Search for the cell housing the specified text and yield its (X, Y) center coordinate. 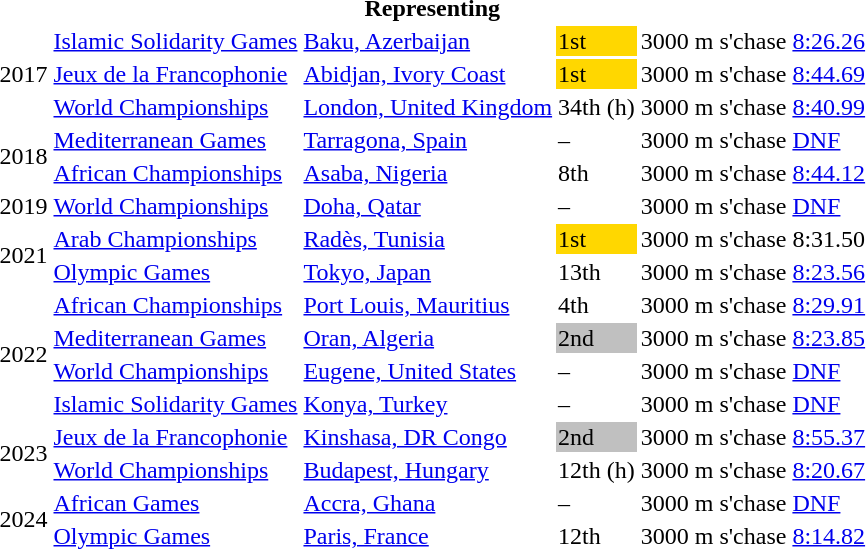
Arab Championships (176, 239)
Eugene, United States (428, 371)
Olympic Games (176, 272)
34th (h) (597, 107)
Kinshasa, DR Congo (428, 437)
Doha, Qatar (428, 206)
Asaba, Nigeria (428, 173)
African Games (176, 503)
London, United Kingdom (428, 107)
13th (597, 272)
4th (597, 305)
Accra, Ghana (428, 503)
Radès, Tunisia (428, 239)
Tokyo, Japan (428, 272)
Tarragona, Spain (428, 140)
8th (597, 173)
Budapest, Hungary (428, 470)
Oran, Algeria (428, 338)
Baku, Azerbaijan (428, 41)
12th (h) (597, 470)
Konya, Turkey (428, 404)
Port Louis, Mauritius (428, 305)
Abidjan, Ivory Coast (428, 74)
